Provide the (X, Y) coordinate of the cell's center where the given text is located.  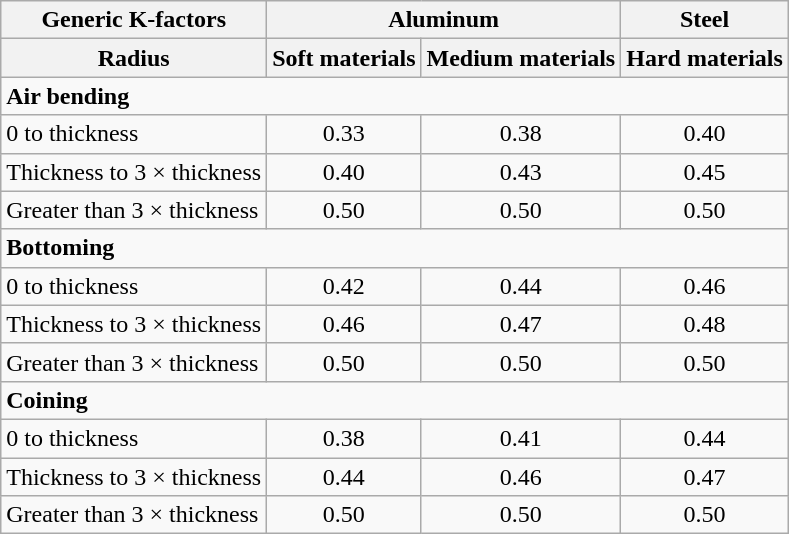
0.45 (705, 172)
0.41 (521, 438)
Bottoming (395, 248)
Hard materials (705, 58)
Air bending (395, 96)
Coining (395, 400)
Medium materials (521, 58)
Steel (705, 20)
Aluminum (444, 20)
Generic K-factors (134, 20)
0.43 (521, 172)
0.42 (344, 286)
Soft materials (344, 58)
0.48 (705, 324)
Radius (134, 58)
0.33 (344, 134)
